Extract the (X, Y) coordinate from the center of the cell holding the provided text.  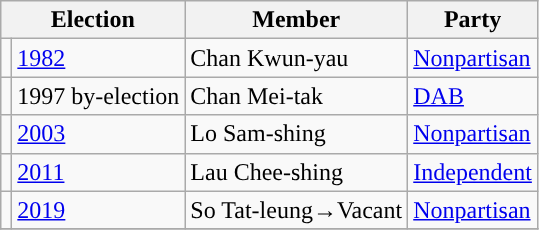
Chan Mei-tak (296, 96)
Election (93, 20)
DAB (473, 96)
Chan Kwun-yau (296, 58)
Lo Sam-shing (296, 134)
Independent (473, 172)
Member (296, 20)
1997 by-election (98, 96)
2019 (98, 210)
2003 (98, 134)
1982 (98, 58)
Lau Chee-shing (296, 172)
Party (473, 20)
So Tat-leung→Vacant (296, 210)
2011 (98, 172)
